From the cell containing the given text, extract its center point as [x, y] coordinate. 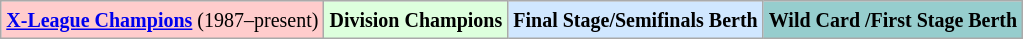
Division Champions [416, 20]
X-League Champions (1987–present) [162, 20]
Wild Card /First Stage Berth [892, 20]
Final Stage/Semifinals Berth [636, 20]
